Find where the given text appears and provide that cell's center as [X, Y] coordinate. 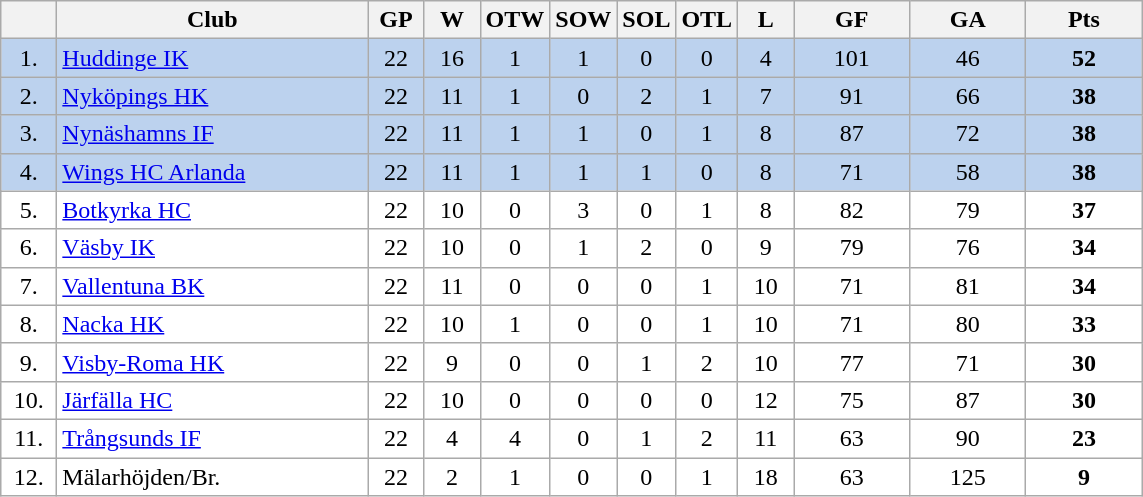
80 [968, 324]
Järfälla HC [212, 400]
16 [452, 58]
Botkyrka HC [212, 210]
5. [29, 210]
OTW [515, 20]
77 [852, 362]
Wings HC Arlanda [212, 172]
Väsby IK [212, 248]
125 [968, 477]
4. [29, 172]
52 [1084, 58]
Visby-Roma HK [212, 362]
W [452, 20]
GF [852, 20]
18 [766, 477]
Pts [1084, 20]
46 [968, 58]
10. [29, 400]
OTL [707, 20]
SOW [584, 20]
33 [1084, 324]
75 [852, 400]
2. [29, 96]
82 [852, 210]
Huddinge IK [212, 58]
23 [1084, 438]
12. [29, 477]
Nynäshamns IF [212, 134]
Mälarhöjden/Br. [212, 477]
90 [968, 438]
SOL [646, 20]
GA [968, 20]
1. [29, 58]
Vallentuna BK [212, 286]
L [766, 20]
7. [29, 286]
Nyköpings HK [212, 96]
76 [968, 248]
12 [766, 400]
91 [852, 96]
8. [29, 324]
58 [968, 172]
6. [29, 248]
81 [968, 286]
9. [29, 362]
7 [766, 96]
Nacka HK [212, 324]
3. [29, 134]
Club [212, 20]
11. [29, 438]
66 [968, 96]
3 [584, 210]
Trångsunds IF [212, 438]
GP [396, 20]
72 [968, 134]
101 [852, 58]
37 [1084, 210]
